Capture the cell that displays the provided text and extract its [X, Y] central coordinate. 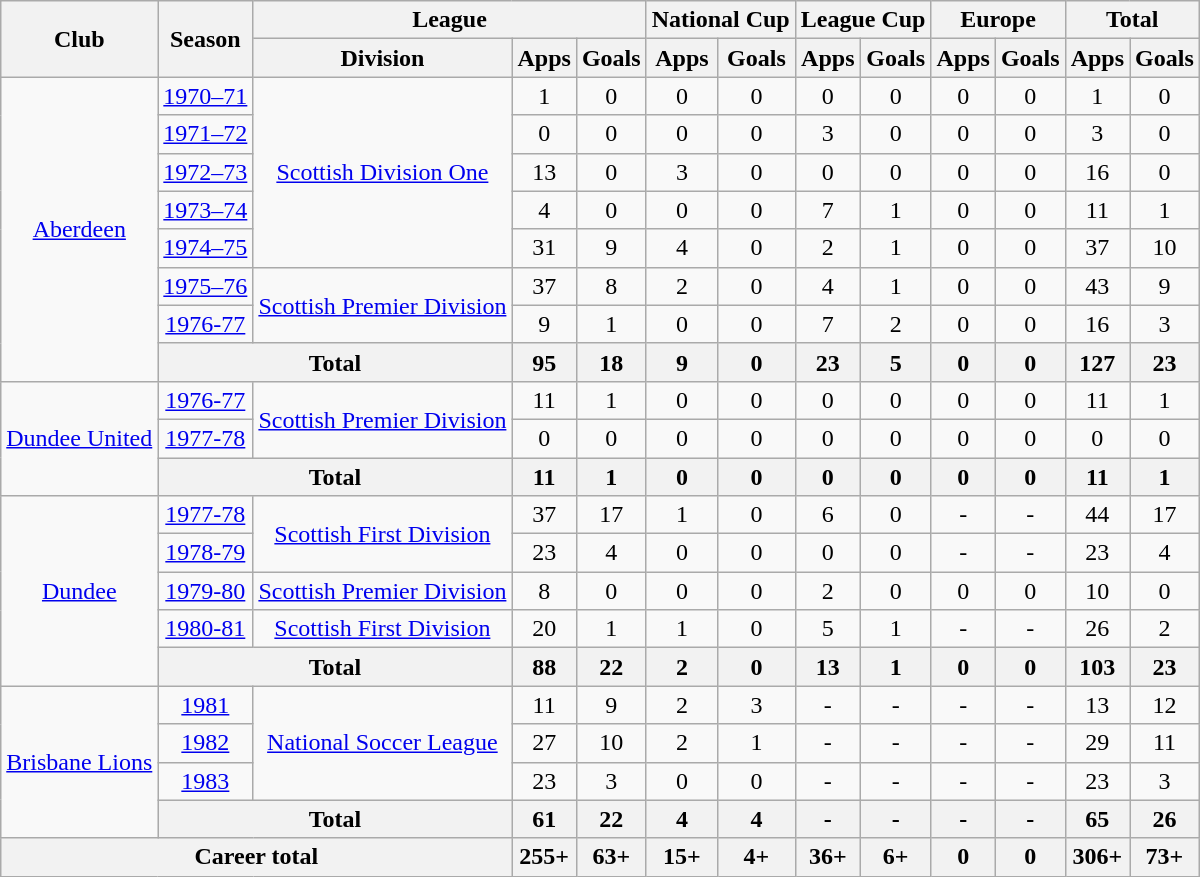
255+ [544, 857]
73+ [1165, 857]
1971–72 [206, 134]
Scottish Division One [382, 172]
1978-79 [206, 553]
1970–71 [206, 96]
88 [544, 667]
Aberdeen [80, 229]
20 [544, 629]
18 [611, 362]
Brisbane Lions [80, 762]
Europe [998, 20]
National Cup [720, 20]
1973–74 [206, 210]
League [450, 20]
Career total [256, 857]
Club [80, 39]
65 [1097, 819]
Division [382, 58]
95 [544, 362]
6+ [896, 857]
31 [544, 248]
League Cup [863, 20]
1974–75 [206, 248]
27 [544, 743]
15+ [682, 857]
1981 [206, 705]
Season [206, 39]
1980-81 [206, 629]
127 [1097, 362]
103 [1097, 667]
National Soccer League [382, 743]
306+ [1097, 857]
29 [1097, 743]
1972–73 [206, 172]
12 [1165, 705]
1983 [206, 781]
1975–76 [206, 286]
36+ [828, 857]
4+ [757, 857]
Dundee United [80, 438]
6 [828, 515]
61 [544, 819]
Dundee [80, 591]
63+ [611, 857]
1982 [206, 743]
43 [1097, 286]
1979-80 [206, 591]
44 [1097, 515]
